Return (X, Y) of the center of cell containing provided text 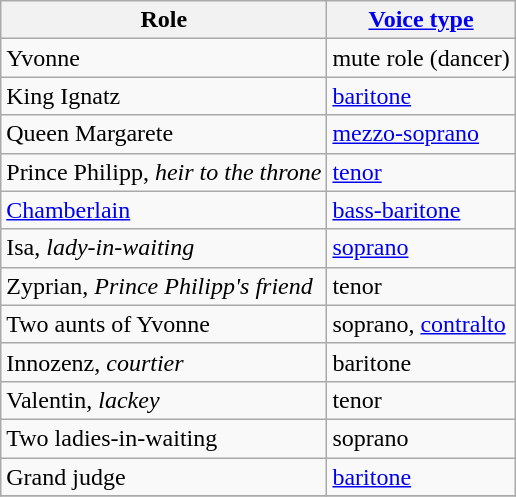
Role (164, 20)
Grand judge (164, 477)
mute role (dancer) (421, 58)
Zyprian, Prince Philipp's friend (164, 286)
Yvonne (164, 58)
Voice type (421, 20)
soprano, contralto (421, 324)
mezzo-soprano (421, 134)
Two ladies-in-waiting (164, 438)
King Ignatz (164, 96)
Isa, lady-in-waiting (164, 248)
Queen Margarete (164, 134)
Prince Philipp, heir to the throne (164, 172)
Innozenz, courtier (164, 362)
Valentin, lackey (164, 400)
bass-baritone (421, 210)
Chamberlain (164, 210)
Two aunts of Yvonne (164, 324)
